Search for the cell housing the specified text and yield its [x, y] center coordinate. 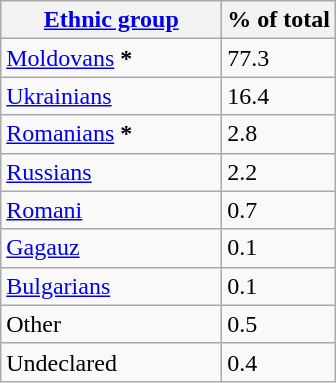
Moldovans * [112, 58]
2.2 [279, 172]
Undeclared [112, 362]
0.4 [279, 362]
Ethnic group [112, 20]
0.5 [279, 324]
16.4 [279, 96]
77.3 [279, 58]
Russians [112, 172]
Other [112, 324]
0.7 [279, 210]
Romani [112, 210]
2.8 [279, 134]
Gagauz [112, 248]
% of total [279, 20]
Ukrainians [112, 96]
Romanians * [112, 134]
Bulgarians [112, 286]
